Return (x, y) of the center of cell containing provided text 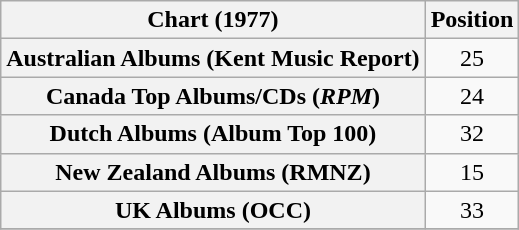
Australian Albums (Kent Music Report) (213, 58)
33 (472, 210)
15 (472, 172)
Canada Top Albums/CDs (RPM) (213, 96)
32 (472, 134)
Chart (1977) (213, 20)
UK Albums (OCC) (213, 210)
24 (472, 96)
Position (472, 20)
Dutch Albums (Album Top 100) (213, 134)
New Zealand Albums (RMNZ) (213, 172)
25 (472, 58)
